For the text-containing cell, return its midpoint in [X, Y] coordinate format. 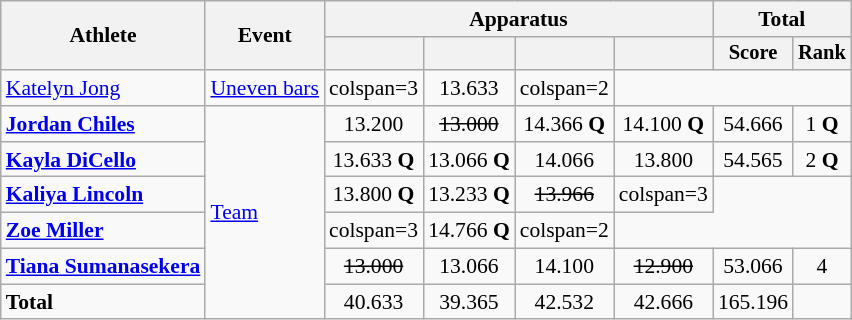
40.633 [374, 302]
13.066 [469, 267]
13.633 Q [374, 160]
14.100 [564, 267]
13.966 [564, 195]
Event [264, 36]
42.532 [564, 302]
13.800 [664, 160]
Katelyn Jong [104, 88]
14.100 Q [664, 124]
53.066 [753, 267]
14.066 [564, 160]
13.066 Q [469, 160]
Jordan Chiles [104, 124]
165.196 [753, 302]
Apparatus [518, 19]
2 Q [822, 160]
Uneven bars [264, 88]
14.366 Q [564, 124]
13.633 [469, 88]
4 [822, 267]
13.800 Q [374, 195]
Athlete [104, 36]
Kayla DiCello [104, 160]
Team [264, 213]
42.666 [664, 302]
14.766 Q [469, 231]
Rank [822, 54]
12.900 [664, 267]
1 Q [822, 124]
Zoe Miller [104, 231]
54.666 [753, 124]
13.200 [374, 124]
Kaliya Lincoln [104, 195]
Tiana Sumanasekera [104, 267]
39.365 [469, 302]
Score [753, 54]
13.233 Q [469, 195]
54.565 [753, 160]
